From the cell containing the given text, extract its center point as [x, y] coordinate. 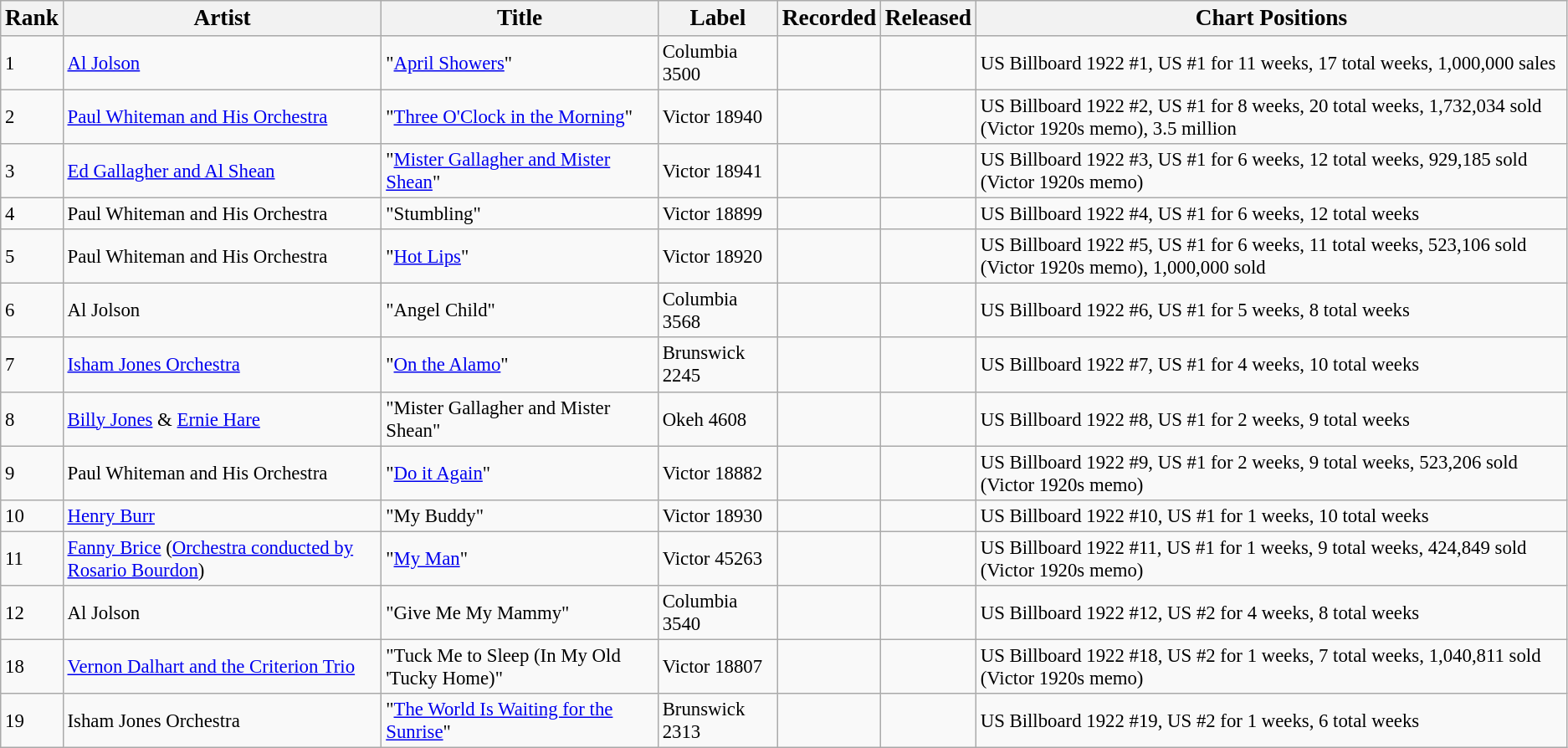
Victor 18882 [718, 474]
Released [928, 18]
US Billboard 1922 #1, US #1 for 11 weeks, 17 total weeks, 1,000,000 sales [1271, 64]
8 [32, 418]
US Billboard 1922 #2, US #1 for 8 weeks, 20 total weeks, 1,732,034 sold (Victor 1920s memo), 3.5 million [1271, 117]
US Billboard 1922 #19, US #2 for 1 weeks, 6 total weeks [1271, 721]
US Billboard 1922 #9, US #1 for 2 weeks, 9 total weeks, 523,206 sold (Victor 1920s memo) [1271, 474]
3 [32, 171]
US Billboard 1922 #8, US #1 for 2 weeks, 9 total weeks [1271, 418]
Ed Gallagher and Al Shean [223, 171]
Columbia 3500 [718, 64]
Columbia 3540 [718, 612]
4 [32, 214]
Victor 45263 [718, 559]
Victor 18941 [718, 171]
Artist [223, 18]
7 [32, 365]
"Give Me My Mammy" [520, 612]
9 [32, 474]
"On the Alamo" [520, 365]
5 [32, 256]
Billy Jones & Ernie Hare [223, 418]
"My Buddy" [520, 515]
US Billboard 1922 #4, US #1 for 6 weeks, 12 total weeks [1271, 214]
US Billboard 1922 #6, US #1 for 5 weeks, 8 total weeks [1271, 311]
"My Man" [520, 559]
Victor 18899 [718, 214]
"Three O'Clock in the Morning" [520, 117]
US Billboard 1922 #18, US #2 for 1 weeks, 7 total weeks, 1,040,811 sold (Victor 1920s memo) [1271, 666]
"Do it Again" [520, 474]
2 [32, 117]
US Billboard 1922 #12, US #2 for 4 weeks, 8 total weeks [1271, 612]
Vernon Dalhart and the Criterion Trio [223, 666]
Okeh 4608 [718, 418]
Victor 18930 [718, 515]
Brunswick 2245 [718, 365]
19 [32, 721]
Henry Burr [223, 515]
Title [520, 18]
Fanny Brice (Orchestra conducted by Rosario Bourdon) [223, 559]
11 [32, 559]
"Stumbling" [520, 214]
"Angel Child" [520, 311]
US Billboard 1922 #3, US #1 for 6 weeks, 12 total weeks, 929,185 sold (Victor 1920s memo) [1271, 171]
Rank [32, 18]
18 [32, 666]
Columbia 3568 [718, 311]
Label [718, 18]
"Hot Lips" [520, 256]
Brunswick 2313 [718, 721]
Recorded [828, 18]
1 [32, 64]
6 [32, 311]
US Billboard 1922 #10, US #1 for 1 weeks, 10 total weeks [1271, 515]
"Tuck Me to Sleep (In My Old 'Tucky Home)" [520, 666]
10 [32, 515]
US Billboard 1922 #11, US #1 for 1 weeks, 9 total weeks, 424,849 sold (Victor 1920s memo) [1271, 559]
US Billboard 1922 #5, US #1 for 6 weeks, 11 total weeks, 523,106 sold (Victor 1920s memo), 1,000,000 sold [1271, 256]
US Billboard 1922 #7, US #1 for 4 weeks, 10 total weeks [1271, 365]
Chart Positions [1271, 18]
"The World Is Waiting for the Sunrise" [520, 721]
"April Showers" [520, 64]
Victor 18807 [718, 666]
12 [32, 612]
Victor 18940 [718, 117]
Victor 18920 [718, 256]
